Search for the cell housing the specified text and yield its (x, y) center coordinate. 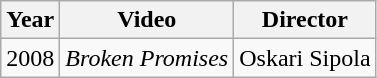
Director (305, 20)
2008 (30, 58)
Oskari Sipola (305, 58)
Video (147, 20)
Broken Promises (147, 58)
Year (30, 20)
